Capture the cell that displays the provided text and extract its (x, y) central coordinate. 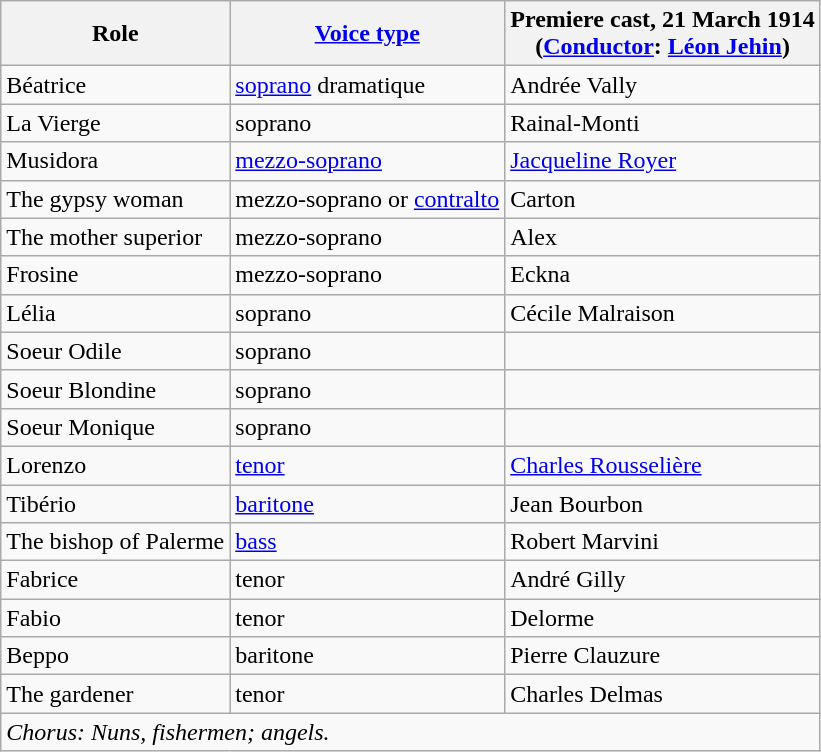
Charles Rousselière (663, 465)
Voice type (368, 34)
Musidora (116, 161)
The mother superior (116, 237)
Rainal-Monti (663, 123)
La Vierge (116, 123)
The gypsy woman (116, 199)
Charles Delmas (663, 694)
Delorme (663, 618)
Eckna (663, 275)
Soeur Odile (116, 351)
Frosine (116, 275)
The gardener (116, 694)
Fabrice (116, 580)
Premiere cast, 21 March 1914(Conductor: Léon Jehin) (663, 34)
mezzo-soprano or contralto (368, 199)
Beppo (116, 656)
Andrée Vally (663, 85)
Soeur Monique (116, 427)
Béatrice (116, 85)
Role (116, 34)
Lorenzo (116, 465)
Jacqueline Royer (663, 161)
soprano dramatique (368, 85)
Alex (663, 237)
Soeur Blondine (116, 389)
André Gilly (663, 580)
bass (368, 542)
Jean Bourbon (663, 503)
The bishop of Palerme (116, 542)
Pierre Clauzure (663, 656)
Tibério (116, 503)
Lélia (116, 313)
Robert Marvini (663, 542)
Chorus: Nuns, fishermen; angels. (411, 732)
Fabio (116, 618)
Carton (663, 199)
Cécile Malraison (663, 313)
